For the text-containing cell, return its midpoint in [X, Y] coordinate format. 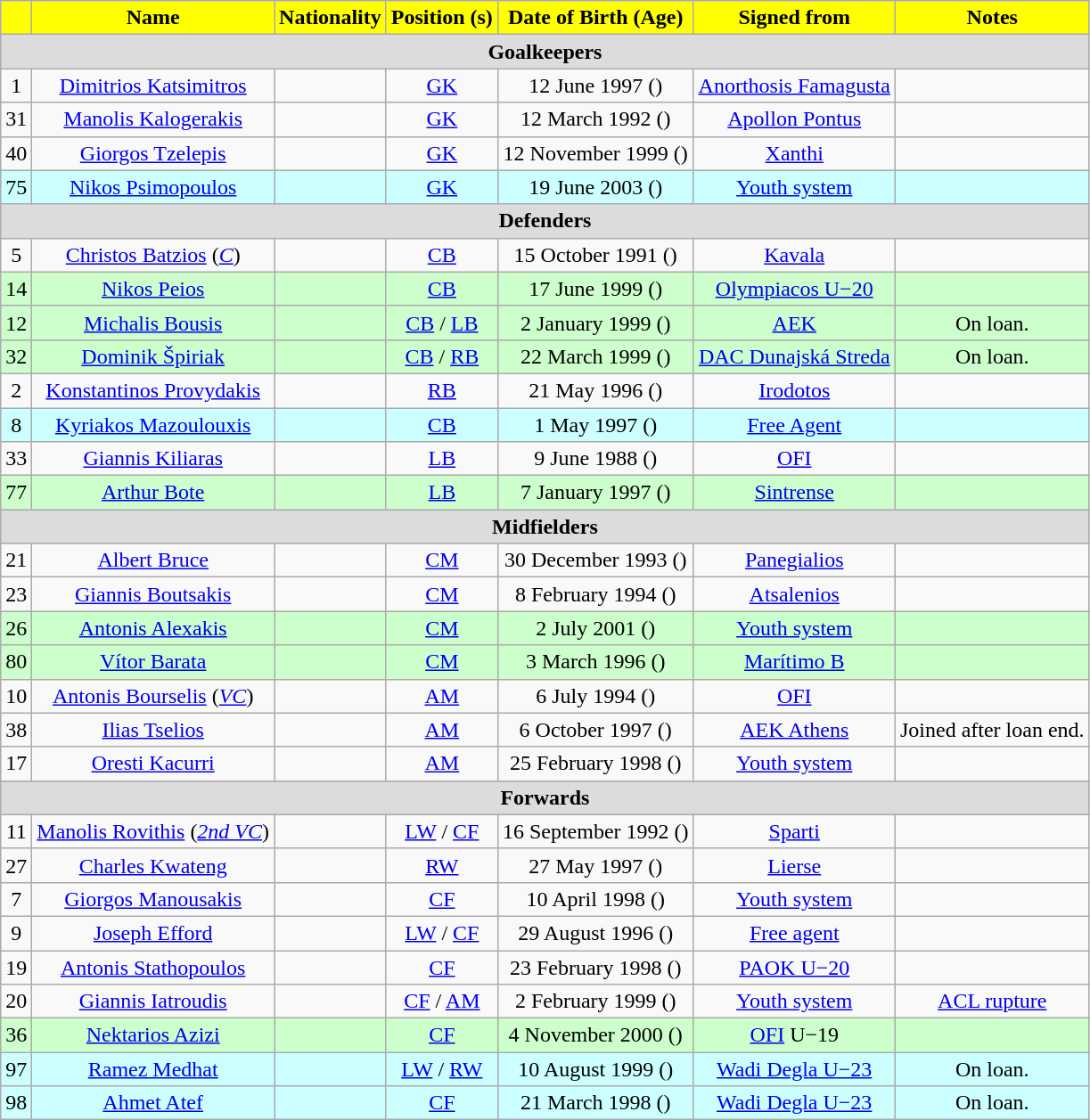
21 May 1996 () [595, 390]
Name [153, 18]
10 [16, 696]
CF / AM [442, 1001]
LW / RW [442, 1069]
Free Agent [794, 425]
Antonis Stathopoulos [153, 967]
8 [16, 425]
Defenders [545, 221]
80 [16, 662]
11 [16, 831]
Manolis Kalogerakis [153, 119]
Lierse [794, 865]
33 [16, 459]
RW [442, 865]
Nationality [331, 18]
OFI U−19 [794, 1035]
9 June 1988 () [595, 459]
77 [16, 493]
38 [16, 730]
30 December 1993 () [595, 560]
Ahmet Atef [153, 1103]
9 [16, 933]
Apollon Pontus [794, 119]
Olympiacos U−20 [794, 289]
Dominik Špiriak [153, 356]
DAC Dunajská Streda [794, 356]
22 March 1999 () [595, 356]
17 [16, 764]
21 March 1998 () [595, 1103]
25 February 1998 () [595, 764]
2 February 1999 () [595, 1001]
Joseph Efford [153, 933]
12 June 1997 () [595, 86]
75 [16, 187]
Arthur Bote [153, 493]
12 November 1999 () [595, 153]
6 October 1997 () [595, 730]
Ramez Medhat [153, 1069]
Sintrense [794, 493]
Goalkeepers [545, 52]
40 [16, 153]
Nektarios Azizi [153, 1035]
23 [16, 594]
Michalis Bousis [153, 323]
Sparti [794, 831]
97 [16, 1069]
36 [16, 1035]
RB [442, 390]
Vítor Barata [153, 662]
27 [16, 865]
5 [16, 255]
AEK [794, 323]
PAOK U−20 [794, 967]
Joined after loan end. [992, 730]
Manolis Rovithis (2nd VC) [153, 831]
ACL rupture [992, 1001]
Irodotos [794, 390]
Charles Kwateng [153, 865]
Giannis Kiliaras [153, 459]
23 February 1998 () [595, 967]
Date of Birth (Age) [595, 18]
1 May 1997 () [595, 425]
16 September 1992 () [595, 831]
Free agent [794, 933]
31 [16, 119]
Antonis Alexakis [153, 628]
Signed from [794, 18]
14 [16, 289]
20 [16, 1001]
Christos Batzios (C) [153, 255]
Giorgos Tzelepis [153, 153]
Giannis Iatroudis [153, 1001]
2 July 2001 () [595, 628]
Position (s) [442, 18]
17 June 1999 () [595, 289]
2 January 1999 () [595, 323]
Panegialios [794, 560]
AEK Athens [794, 730]
7 January 1997 () [595, 493]
Anorthosis Famagusta [794, 86]
Oresti Kacurri [153, 764]
Giorgos Manousakis [153, 899]
19 June 2003 () [595, 187]
Kavala [794, 255]
10 April 1998 () [595, 899]
12 March 1992 () [595, 119]
CB / LB [442, 323]
6 July 1994 () [595, 696]
Xanthi [794, 153]
4 November 2000 () [595, 1035]
Albert Bruce [153, 560]
27 May 1997 () [595, 865]
2 [16, 390]
CB / RB [442, 356]
32 [16, 356]
26 [16, 628]
Dimitrios Katsimitros [153, 86]
3 March 1996 () [595, 662]
Kyriakos Mazoulouxis [153, 425]
Atsalenios [794, 594]
21 [16, 560]
Midfielders [545, 527]
29 August 1996 () [595, 933]
Forwards [545, 797]
7 [16, 899]
Ilias Tselios [153, 730]
19 [16, 967]
8 February 1994 () [595, 594]
Konstantinos Provydakis [153, 390]
Nikos Psimopoulos [153, 187]
Notes [992, 18]
12 [16, 323]
Marítimo B [794, 662]
10 August 1999 () [595, 1069]
Nikos Peios [153, 289]
Giannis Boutsakis [153, 594]
Antonis Bourselis (VC) [153, 696]
15 October 1991 () [595, 255]
1 [16, 86]
98 [16, 1103]
